Extract the (X, Y) coordinate from the center of the cell holding the provided text.  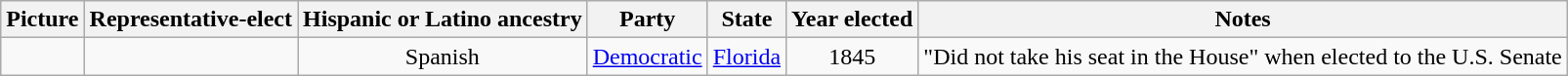
Spanish (444, 57)
"Did not take his seat in the House" when elected to the U.S. Senate (1243, 57)
Notes (1243, 19)
Year elected (852, 19)
Representative-elect (191, 19)
Party (647, 19)
Picture (43, 19)
1845 (852, 57)
Democratic (647, 57)
Hispanic or Latino ancestry (444, 19)
State (746, 19)
Florida (746, 57)
